Locate the cell with the specified text and output its [x, y] center coordinate. 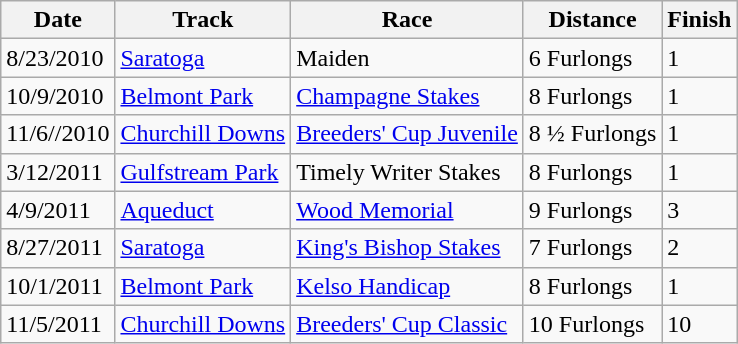
8/23/2010 [58, 58]
Gulfstream Park [203, 172]
Finish [700, 20]
7 Furlongs [592, 248]
King's Bishop Stakes [408, 248]
Date [58, 20]
10 Furlongs [592, 324]
Distance [592, 20]
Maiden [408, 58]
Champagne Stakes [408, 96]
11/6//2010 [58, 134]
2 [700, 248]
Breeders' Cup Classic [408, 324]
Breeders' Cup Juvenile [408, 134]
Kelso Handicap [408, 286]
8 ½ Furlongs [592, 134]
6 Furlongs [592, 58]
8/27/2011 [58, 248]
Timely Writer Stakes [408, 172]
10/1/2011 [58, 286]
3 [700, 210]
9 Furlongs [592, 210]
3/12/2011 [58, 172]
Aqueduct [203, 210]
Track [203, 20]
4/9/2011 [58, 210]
11/5/2011 [58, 324]
Wood Memorial [408, 210]
10/9/2010 [58, 96]
Race [408, 20]
10 [700, 324]
